Provide the [X, Y] coordinate of the cell's center where the given text is located.  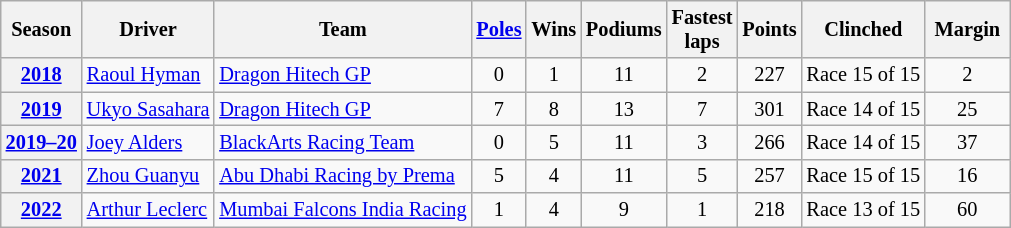
Points [769, 29]
8 [554, 109]
Raoul Hyman [148, 75]
Ukyo Sasahara [148, 109]
2021 [42, 176]
Clinched [864, 29]
2022 [42, 210]
2018 [42, 75]
Margin [968, 29]
Race 13 of 15 [864, 210]
2019–20 [42, 142]
301 [769, 109]
2019 [42, 109]
BlackArts Racing Team [342, 142]
266 [769, 142]
Wins [554, 29]
Abu Dhabi Racing by Prema [342, 176]
218 [769, 210]
60 [968, 210]
Mumbai Falcons India Racing [342, 210]
Zhou Guanyu [148, 176]
16 [968, 176]
Fastest laps [702, 29]
25 [968, 109]
257 [769, 176]
37 [968, 142]
227 [769, 75]
Team [342, 29]
Driver [148, 29]
Arthur Leclerc [148, 210]
13 [624, 109]
Joey Alders [148, 142]
Poles [498, 29]
Season [42, 29]
Podiums [624, 29]
3 [702, 142]
9 [624, 210]
